For the text-containing cell, return its midpoint in [X, Y] coordinate format. 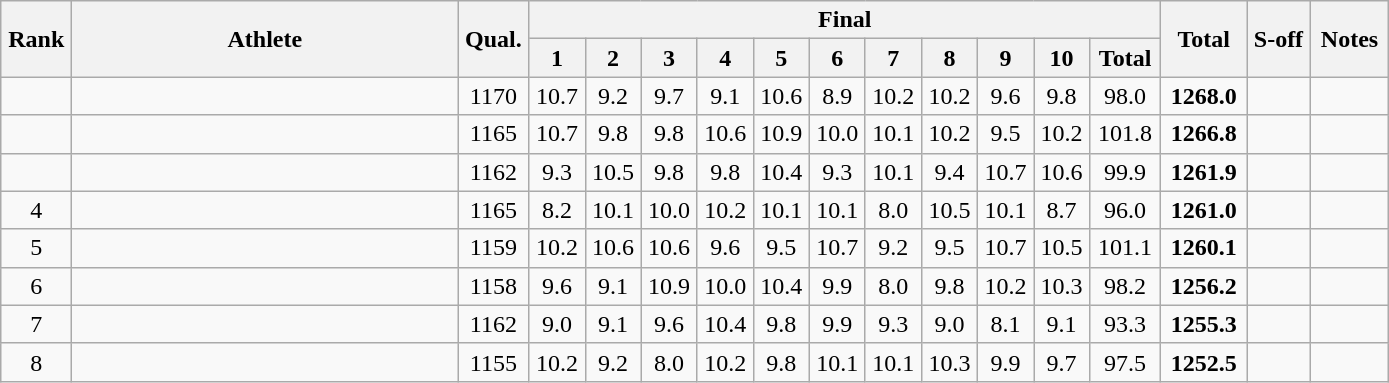
1 [557, 58]
101.1 [1126, 248]
99.9 [1126, 172]
S-off [1279, 39]
3 [669, 58]
1155 [494, 362]
101.8 [1126, 134]
Athlete [265, 39]
8.2 [557, 210]
8.7 [1062, 210]
8.9 [837, 96]
98.2 [1126, 286]
9 [1005, 58]
1261.0 [1204, 210]
1261.9 [1204, 172]
Notes [1350, 39]
10 [1062, 58]
93.3 [1126, 324]
1255.3 [1204, 324]
Qual. [494, 39]
1170 [494, 96]
2 [613, 58]
Rank [36, 39]
96.0 [1126, 210]
1268.0 [1204, 96]
1252.5 [1204, 362]
Final [845, 20]
97.5 [1126, 362]
1266.8 [1204, 134]
9.4 [949, 172]
1260.1 [1204, 248]
1159 [494, 248]
98.0 [1126, 96]
8.1 [1005, 324]
1256.2 [1204, 286]
1158 [494, 286]
